Provide the [x, y] coordinate of the cell's center where the given text is located.  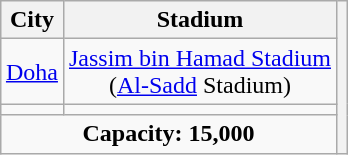
City [32, 20]
Capacity: 15,000 [168, 134]
Stadium [200, 20]
Doha [32, 72]
Jassim bin Hamad Stadium(Al-Sadd Stadium) [200, 72]
